Pinpoint the cell where the given text exists, returning its [X, Y] midpoint coordinate. 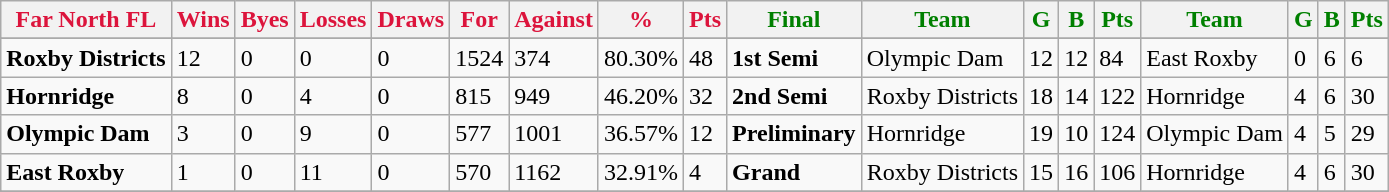
29 [1366, 134]
122 [1118, 96]
46.20% [640, 96]
11 [333, 172]
1 [203, 172]
815 [480, 96]
84 [1118, 58]
1001 [554, 134]
% [640, 20]
18 [1042, 96]
For [480, 20]
Grand [794, 172]
10 [1076, 134]
48 [706, 58]
Wins [203, 20]
1162 [554, 172]
8 [203, 96]
1st Semi [794, 58]
15 [1042, 172]
80.30% [640, 58]
124 [1118, 134]
19 [1042, 134]
36.57% [640, 134]
Byes [264, 20]
Losses [333, 20]
949 [554, 96]
1524 [480, 58]
570 [480, 172]
3 [203, 134]
2nd Semi [794, 96]
32.91% [640, 172]
Draws [411, 20]
577 [480, 134]
Preliminary [794, 134]
16 [1076, 172]
32 [706, 96]
9 [333, 134]
Far North FL [86, 20]
106 [1118, 172]
5 [1332, 134]
Against [554, 20]
Final [794, 20]
14 [1076, 96]
374 [554, 58]
